Pinpoint the cell where the given text exists, returning its (X, Y) midpoint coordinate. 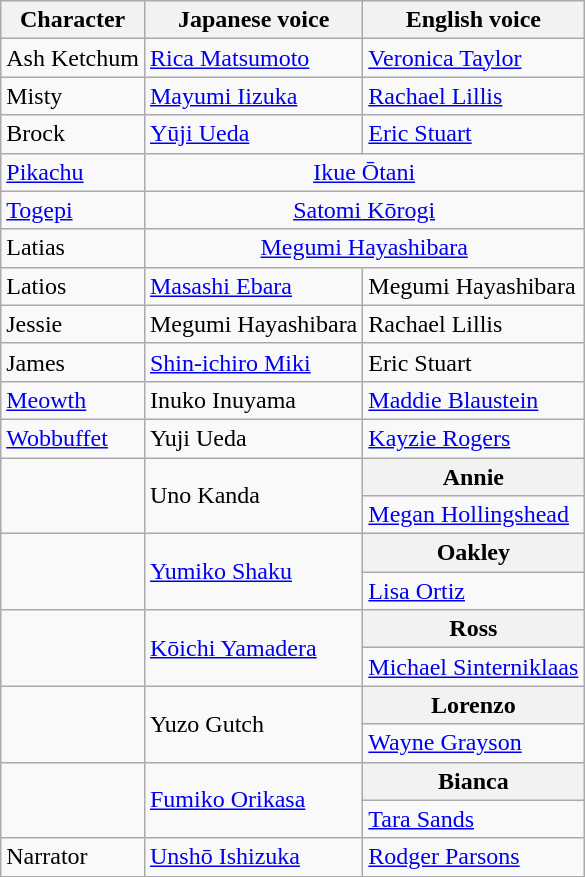
Yuzo Gutch (253, 724)
Annie (474, 477)
Oakley (474, 553)
Michael Sinterniklaas (474, 667)
English voice (474, 20)
Latios (73, 286)
Ash Ketchum (73, 58)
Narrator (73, 857)
Inuko Inuyama (253, 400)
Masashi Ebara (253, 286)
Lorenzo (474, 705)
Lisa Ortiz (474, 591)
Ross (474, 629)
Yumiko Shaku (253, 572)
Kōichi Yamadera (253, 648)
James (73, 362)
Uno Kanda (253, 496)
Wayne Grayson (474, 743)
Mayumi Iizuka (253, 96)
Kayzie Rogers (474, 438)
Tara Sands (474, 819)
Rica Matsumoto (253, 58)
Shin-ichiro Miki (253, 362)
Japanese voice (253, 20)
Fumiko Orikasa (253, 800)
Megan Hollingshead (474, 515)
Unshō Ishizuka (253, 857)
Brock (73, 134)
Character (73, 20)
Meowth (73, 400)
Satomi Kōrogi (364, 210)
Bianca (474, 781)
Misty (73, 96)
Rodger Parsons (474, 857)
Maddie Blaustein (474, 400)
Yuji Ueda (253, 438)
Veronica Taylor (474, 58)
Latias (73, 248)
Pikachu (73, 172)
Wobbuffet (73, 438)
Yūji Ueda (253, 134)
Ikue Ōtani (364, 172)
Togepi (73, 210)
Jessie (73, 324)
